Capture the cell that displays the provided text and extract its (X, Y) central coordinate. 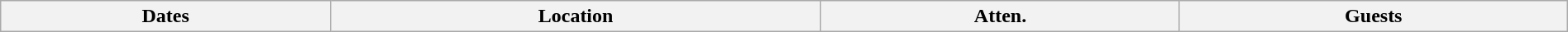
Dates (165, 16)
Guests (1373, 16)
Atten. (1001, 16)
Location (576, 16)
